Extract the [x, y] coordinate from the center of the cell holding the provided text.  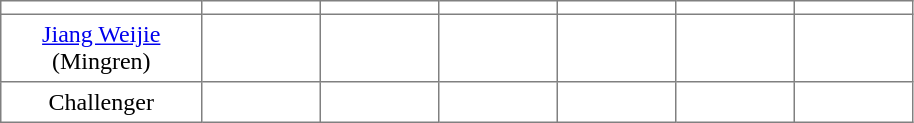
Challenger [102, 102]
Jiang Weijie (Mingren) [102, 48]
